Extract the (x, y) coordinate from the center of the cell holding the provided text.  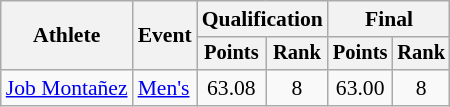
Event (165, 36)
Final (389, 19)
Job Montañez (67, 88)
Athlete (67, 36)
63.00 (360, 88)
Men's (165, 88)
63.08 (232, 88)
Qualification (262, 19)
